Scan for the cell matching the given text and deliver its (X, Y) coordinate at center. 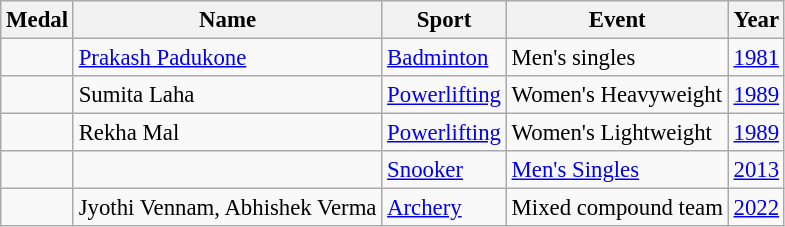
2022 (756, 208)
2013 (756, 170)
Year (756, 20)
Jyothi Vennam, Abhishek Verma (227, 208)
Mixed compound team (617, 208)
Badminton (444, 58)
Women's Lightweight (617, 133)
Sumita Laha (227, 95)
Men's singles (617, 58)
Sport (444, 20)
Event (617, 20)
Men's Singles (617, 170)
Rekha Mal (227, 133)
Prakash Padukone (227, 58)
Snooker (444, 170)
Medal (38, 20)
1981 (756, 58)
Women's Heavyweight (617, 95)
Archery (444, 208)
Name (227, 20)
